Capture the cell that displays the provided text and extract its (X, Y) central coordinate. 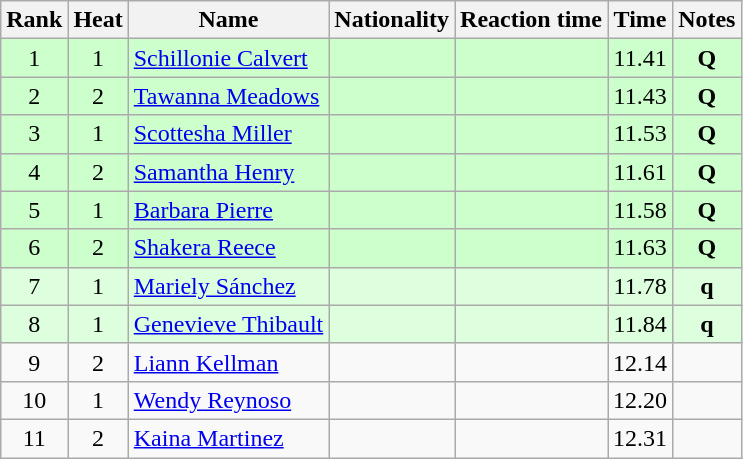
11.63 (640, 248)
5 (34, 210)
11 (34, 438)
Samantha Henry (228, 172)
11.78 (640, 286)
10 (34, 400)
Wendy Reynoso (228, 400)
Name (228, 20)
12.31 (640, 438)
11.43 (640, 96)
9 (34, 362)
11.84 (640, 324)
Nationality (392, 20)
4 (34, 172)
Kaina Martinez (228, 438)
3 (34, 134)
11.53 (640, 134)
12.20 (640, 400)
Time (640, 20)
11.61 (640, 172)
12.14 (640, 362)
Liann Kellman (228, 362)
Notes (707, 20)
Reaction time (532, 20)
11.41 (640, 58)
Scottesha Miller (228, 134)
Genevieve Thibault (228, 324)
11.58 (640, 210)
6 (34, 248)
Mariely Sánchez (228, 286)
Barbara Pierre (228, 210)
Shakera Reece (228, 248)
Schillonie Calvert (228, 58)
7 (34, 286)
Heat (98, 20)
Rank (34, 20)
Tawanna Meadows (228, 96)
8 (34, 324)
